From the cell containing the given text, extract its center point as (x, y) coordinate. 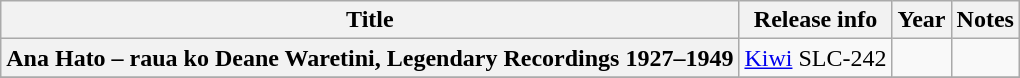
Title (370, 20)
Notes (985, 20)
Ana Hato – raua ko Deane Waretini, Legendary Recordings 1927–1949 (370, 58)
Year (922, 20)
Release info (816, 20)
Kiwi SLC-242 (816, 58)
